For the text-containing cell, return its midpoint in [x, y] coordinate format. 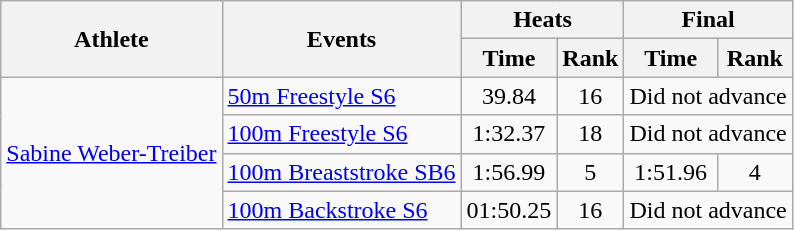
100m Breaststroke SB6 [342, 172]
100m Backstroke S6 [342, 210]
5 [590, 172]
50m Freestyle S6 [342, 96]
18 [590, 134]
1:51.96 [670, 172]
01:50.25 [509, 210]
Sabine Weber-Treiber [112, 153]
Heats [542, 20]
Final [708, 20]
39.84 [509, 96]
1:32.37 [509, 134]
Athlete [112, 39]
Events [342, 39]
1:56.99 [509, 172]
4 [754, 172]
100m Freestyle S6 [342, 134]
